Scan for the cell matching the given text and deliver its [X, Y] coordinate at center. 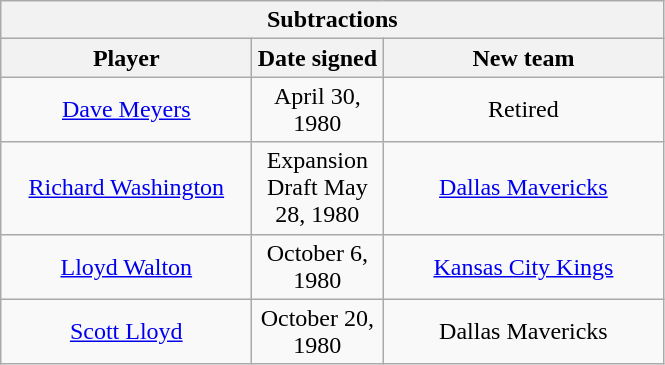
October 20, 1980 [318, 332]
Kansas City Kings [524, 266]
Dave Meyers [126, 110]
April 30, 1980 [318, 110]
Subtractions [332, 20]
October 6, 1980 [318, 266]
Richard Washington [126, 188]
Retired [524, 110]
Scott Lloyd [126, 332]
New team [524, 58]
Player [126, 58]
Expansion Draft May 28, 1980 [318, 188]
Date signed [318, 58]
Lloyd Walton [126, 266]
